From the cell containing the given text, extract its center point as [X, Y] coordinate. 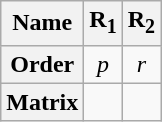
Matrix [42, 102]
R1 [103, 23]
Order [42, 64]
Name [42, 23]
p [103, 64]
r [141, 64]
R2 [141, 23]
